Capture the cell that displays the provided text and extract its (X, Y) central coordinate. 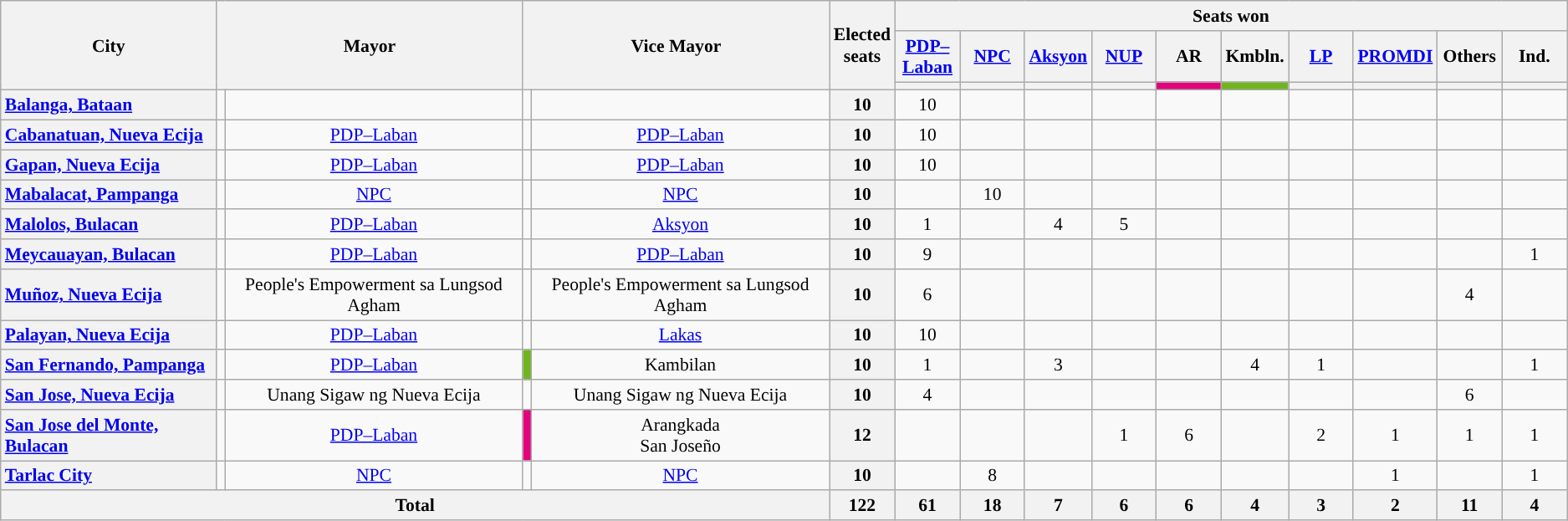
Meycauayan, Bulacan (109, 254)
PROMDI (1395, 57)
AR (1189, 57)
Kmbln. (1254, 57)
City (109, 45)
Mabalacat, Pampanga (109, 195)
8 (993, 476)
7 (1058, 506)
11 (1469, 506)
61 (927, 506)
Vice Mayor (676, 45)
9 (927, 254)
Muñoz, Nueva Ecija (109, 294)
Electedseats (862, 45)
ArangkadaSan Joseño (680, 435)
Lakas (680, 335)
Seats won (1231, 16)
Cabanatuan, Nueva Ecija (109, 135)
Palayan, Nueva Ecija (109, 335)
NUP (1124, 57)
Gapan, Nueva Ecija (109, 165)
122 (862, 506)
18 (993, 506)
Ind. (1535, 57)
San Jose del Monte, Bulacan (109, 435)
12 (862, 435)
San Fernando, Pampanga (109, 365)
LP (1321, 57)
San Jose, Nueva Ecija (109, 395)
Kambilan (680, 365)
5 (1124, 225)
Tarlac City (109, 476)
Others (1469, 57)
Total (415, 506)
Mayor (370, 45)
Balanga, Bataan (109, 105)
Malolos, Bulacan (109, 225)
